From the cell containing the given text, extract its center point as [x, y] coordinate. 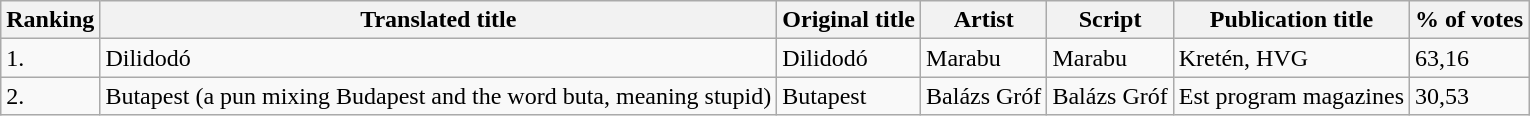
2. [50, 96]
Translated title [438, 20]
% of votes [1470, 20]
Butapest [849, 96]
Est program magazines [1291, 96]
Kretén, HVG [1291, 58]
Artist [984, 20]
Script [1110, 20]
Ranking [50, 20]
Original title [849, 20]
Publication title [1291, 20]
63,16 [1470, 58]
Butapest (a pun mixing Budapest and the word buta, meaning stupid) [438, 96]
30,53 [1470, 96]
1. [50, 58]
